Locate the cell with the specified text and output its [x, y] center coordinate. 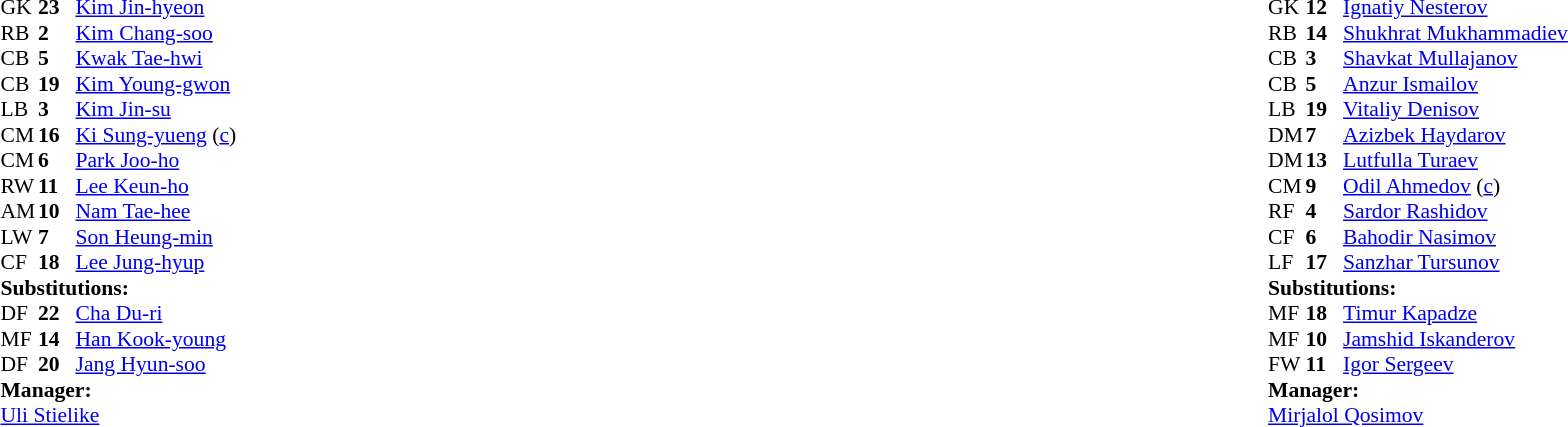
20 [57, 365]
Lee Keun-ho [156, 186]
Azizbek Haydarov [1456, 135]
Odil Ahmedov (c) [1456, 186]
RW [19, 186]
Lutfulla Turaev [1456, 161]
13 [1325, 161]
Shukhrat Mukhammadiev [1456, 33]
Timur Kapadze [1456, 313]
RF [1287, 211]
Kim Jin-su [156, 109]
17 [1325, 263]
Nam Tae-hee [156, 211]
AM [19, 211]
16 [57, 135]
9 [1325, 186]
Kwak Tae-hwi [156, 59]
Ki Sung-yueng (c) [156, 135]
Vitaliy Denisov [1456, 109]
Park Joo-ho [156, 161]
Cha Du-ri [156, 313]
LF [1287, 263]
Lee Jung-hyup [156, 263]
Han Kook-young [156, 339]
2 [57, 33]
FW [1287, 365]
22 [57, 313]
Sardor Rashidov [1456, 211]
4 [1325, 211]
Jang Hyun-soo [156, 365]
Anzur Ismailov [1456, 84]
Son Heung-min [156, 237]
Jamshid Iskanderov [1456, 339]
Igor Sergeev [1456, 365]
Bahodir Nasimov [1456, 237]
Kim Chang-soo [156, 33]
Sanzhar Tursunov [1456, 263]
Shavkat Mullajanov [1456, 59]
LW [19, 237]
Kim Young-gwon [156, 84]
